Identify which cell holds the provided text, then report its [x, y] central coordinate. 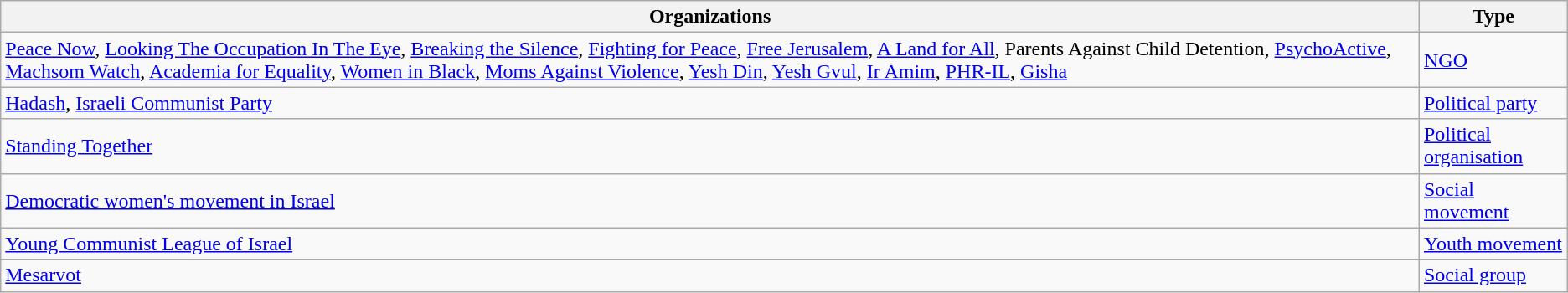
NGO [1493, 60]
Social group [1493, 275]
Social movement [1493, 201]
Hadash, Israeli Communist Party [710, 103]
Political party [1493, 103]
Democratic women's movement in Israel [710, 201]
Standing Together [710, 146]
Mesarvot [710, 275]
Organizations [710, 17]
Political organisation [1493, 146]
Type [1493, 17]
Young Communist League of Israel [710, 244]
Youth movement [1493, 244]
